Pinpoint the cell where the given text exists, returning its (x, y) midpoint coordinate. 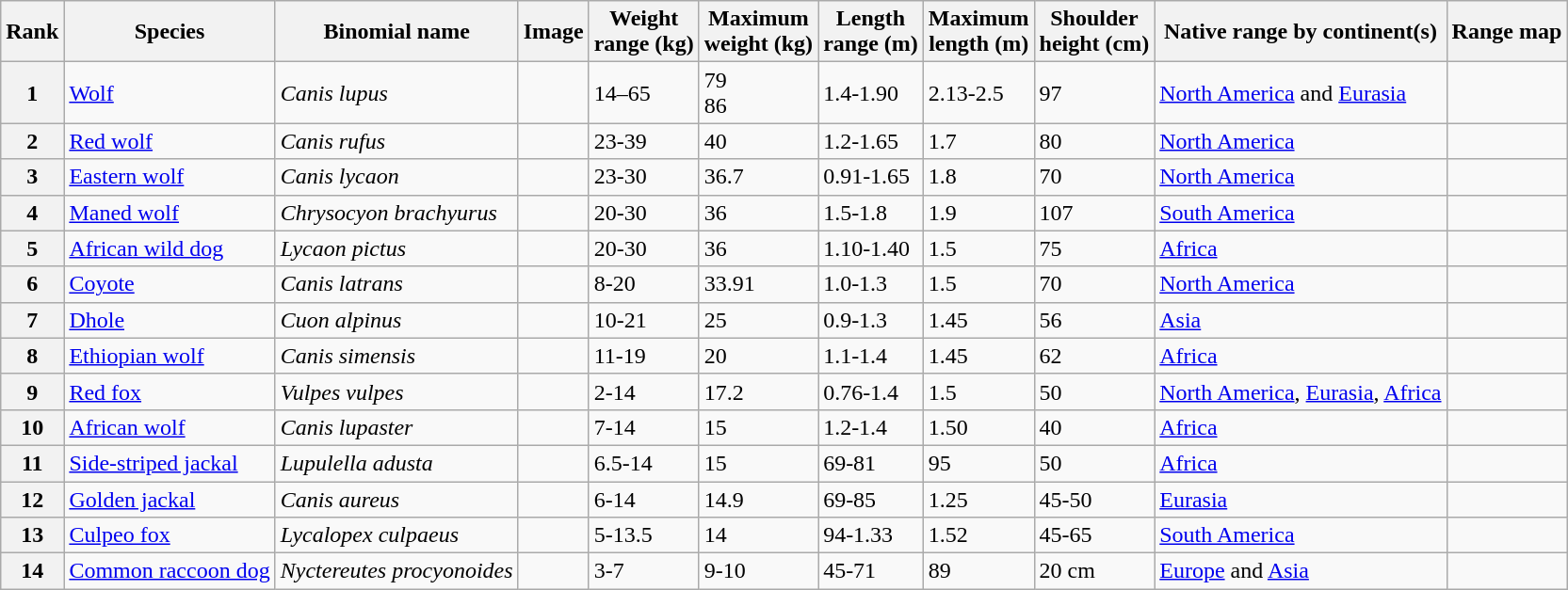
Binomial name (396, 32)
23-39 (644, 141)
Shoulderheight (cm) (1094, 32)
African wild dog (170, 248)
69-85 (871, 500)
1.25 (978, 500)
Red wolf (170, 141)
Common raccoon dog (170, 571)
Canis simensis (396, 356)
20 cm (1094, 571)
Lycalopex culpaeus (396, 535)
Vulpes vulpes (396, 391)
45-71 (871, 571)
Lupulella adusta (396, 463)
Nyctereutes procyonoides (396, 571)
69-81 (871, 463)
Canis latrans (396, 284)
95 (978, 463)
56 (1094, 320)
Coyote (170, 284)
Asia (1301, 320)
1.52 (978, 535)
11 (32, 463)
1.7 (978, 141)
14–65 (644, 92)
7986 (758, 92)
Lengthrange (m) (871, 32)
Maximumlength (m) (978, 32)
1.9 (978, 213)
Side-striped jackal (170, 463)
33.91 (758, 284)
Species (170, 32)
African wolf (170, 427)
1.1-1.4 (871, 356)
9 (32, 391)
1.2-1.65 (871, 141)
25 (758, 320)
97 (1094, 92)
Ethiopian wolf (170, 356)
6 (32, 284)
75 (1094, 248)
Weightrange (kg) (644, 32)
13 (32, 535)
20 (758, 356)
80 (1094, 141)
Dhole (170, 320)
107 (1094, 213)
Range map (1507, 32)
8-20 (644, 284)
Image (554, 32)
6.5-14 (644, 463)
3 (32, 177)
23-30 (644, 177)
14.9 (758, 500)
62 (1094, 356)
2 (32, 141)
Rank (32, 32)
0.9-1.3 (871, 320)
1.0-1.3 (871, 284)
10-21 (644, 320)
36.7 (758, 177)
Native range by continent(s) (1301, 32)
1.10-1.40 (871, 248)
Canis lupaster (396, 427)
Maned wolf (170, 213)
6-14 (644, 500)
12 (32, 500)
3-7 (644, 571)
Cuon alpinus (396, 320)
Red fox (170, 391)
94-1.33 (871, 535)
0.91-1.65 (871, 177)
Canis rufus (396, 141)
1 (32, 92)
45-65 (1094, 535)
4 (32, 213)
North America and Eurasia (1301, 92)
1.4-1.90 (871, 92)
5-13.5 (644, 535)
8 (32, 356)
Maximumweight (kg) (758, 32)
Culpeo fox (170, 535)
1.8 (978, 177)
11-19 (644, 356)
Canis aureus (396, 500)
Golden jackal (170, 500)
1.2-1.4 (871, 427)
7-14 (644, 427)
89 (978, 571)
1.5-1.8 (871, 213)
7 (32, 320)
10 (32, 427)
Lycaon pictus (396, 248)
North America, Eurasia, Africa (1301, 391)
2.13-2.5 (978, 92)
Canis lupus (396, 92)
0.76-1.4 (871, 391)
2-14 (644, 391)
9-10 (758, 571)
Europe and Asia (1301, 571)
17.2 (758, 391)
1.50 (978, 427)
Wolf (170, 92)
Eurasia (1301, 500)
Canis lycaon (396, 177)
5 (32, 248)
Eastern wolf (170, 177)
Chrysocyon brachyurus (396, 213)
45-50 (1094, 500)
